Return (X, Y) of the center of cell containing provided text 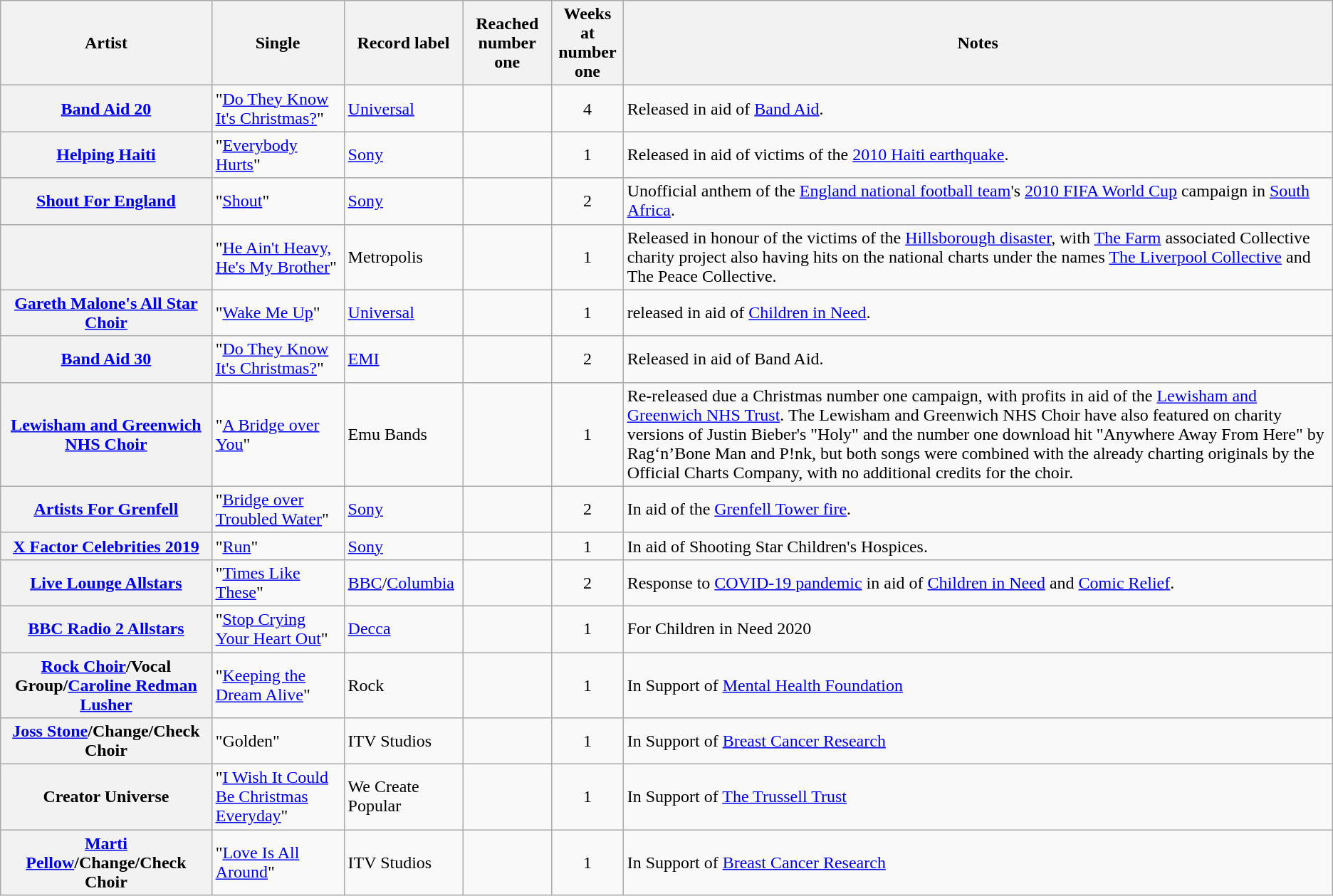
"I Wish It Could Be Christmas Everyday" (278, 797)
"Keeping the Dream Alive" (278, 685)
4 (587, 108)
In Support of The Trussell Trust (978, 797)
Band Aid 30 (106, 359)
BBC Radio 2 Allstars (106, 629)
X Factor Celebrities 2019 (106, 546)
"Times Like These" (278, 582)
Weeks atnumber one (587, 43)
Rock (403, 685)
In aid of the Grenfell Tower fire. (978, 510)
Unofficial anthem of the England national football team's 2010 FIFA World Cup campaign in South Africa. (978, 201)
Reached number one (507, 43)
Helping Haiti (106, 155)
Joss Stone/Change/Check Choir (106, 742)
Artist (106, 43)
"Everybody Hurts" (278, 155)
Decca (403, 629)
Shout For England (106, 201)
Marti Pellow/Change/Check Choir (106, 863)
BBC/Columbia (403, 582)
In Support of Mental Health Foundation (978, 685)
Rock Choir/Vocal Group/Caroline Redman Lusher (106, 685)
EMI (403, 359)
Emu Bands (403, 434)
Gareth Malone's All Star Choir (106, 313)
In aid of Shooting Star Children's Hospices. (978, 546)
"Shout" (278, 201)
Metropolis (403, 257)
"Love Is All Around" (278, 863)
Artists For Grenfell (106, 510)
"Bridge over Troubled Water" (278, 510)
"Wake Me Up" (278, 313)
"He Ain't Heavy, He's My Brother" (278, 257)
"Golden" (278, 742)
released in aid of Children in Need. (978, 313)
Single (278, 43)
Notes (978, 43)
Band Aid 20 (106, 108)
Record label (403, 43)
"Run" (278, 546)
Released in aid of victims of the 2010 Haiti earthquake. (978, 155)
"A Bridge over You" (278, 434)
Lewisham and Greenwich NHS Choir (106, 434)
Response to COVID-19 pandemic in aid of Children in Need and Comic Relief. (978, 582)
"Stop Crying Your Heart Out" (278, 629)
Creator Universe (106, 797)
Live Lounge Allstars (106, 582)
For Children in Need 2020 (978, 629)
We Create Popular (403, 797)
